Return (x, y) of the center of cell containing provided text 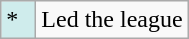
* (18, 20)
Led the league (112, 20)
